Output the [x, y] coordinate of the center of the cell containing the given text.  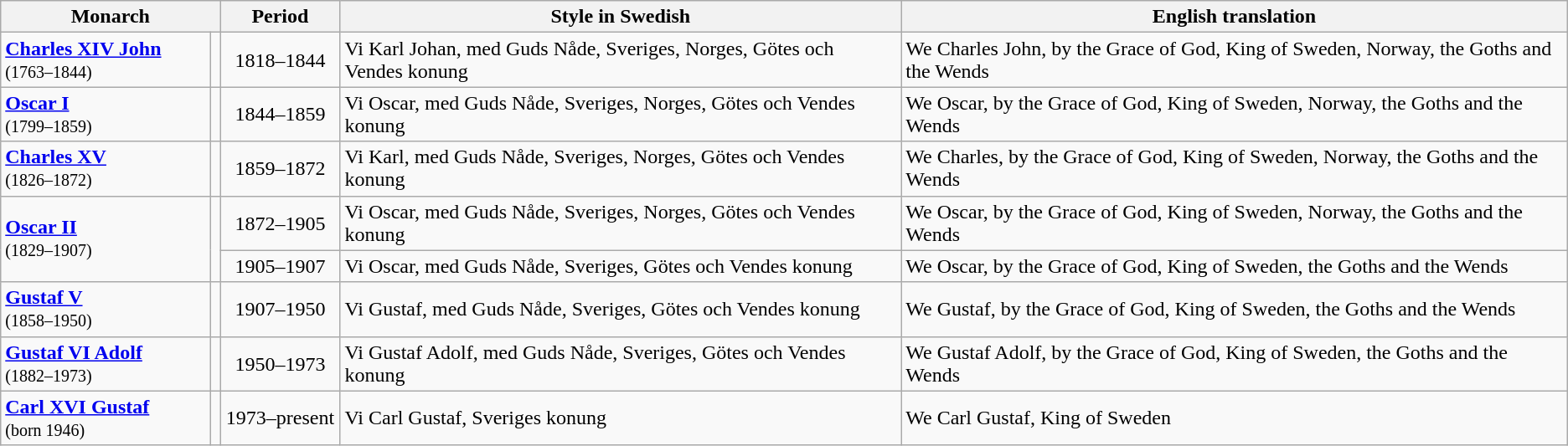
We Charles, by the Grace of God, King of Sweden, Norway, the Goths and the Wends [1235, 169]
Vi Karl Johan, med Guds Nåde, Sveriges, Norges, Götes och Vendes konung [621, 60]
1950–1973 [280, 363]
Monarch [111, 17]
1905–1907 [280, 266]
Vi Carl Gustaf, Sveriges konung [621, 418]
Charles XV(1826–1872) [106, 169]
Charles XIV John(1763–1844) [106, 60]
Vi Gustaf, med Guds Nåde, Sveriges, Götes och Vendes konung [621, 310]
1872–1905 [280, 223]
We Gustaf, by the Grace of God, King of Sweden, the Goths and the Wends [1235, 310]
Gustaf V(1858–1950) [106, 310]
Oscar II(1829–1907) [106, 239]
English translation [1235, 17]
Gustaf VI Adolf(1882–1973) [106, 363]
1844–1859 [280, 114]
We Charles John, by the Grace of God, King of Sweden, Norway, the Goths and the Wends [1235, 60]
1973–present [280, 418]
1859–1872 [280, 169]
Period [280, 17]
1818–1844 [280, 60]
We Carl Gustaf, King of Sweden [1235, 418]
Style in Swedish [621, 17]
1907–1950 [280, 310]
We Oscar, by the Grace of God, King of Sweden, the Goths and the Wends [1235, 266]
Carl XVI Gustaf(born 1946) [106, 418]
Vi Gustaf Adolf, med Guds Nåde, Sveriges, Götes och Vendes konung [621, 363]
Vi Karl, med Guds Nåde, Sveriges, Norges, Götes och Vendes konung [621, 169]
Oscar I(1799–1859) [106, 114]
We Gustaf Adolf, by the Grace of God, King of Sweden, the Goths and the Wends [1235, 363]
Vi Oscar, med Guds Nåde, Sveriges, Götes och Vendes konung [621, 266]
